Identify which cell holds the provided text, then report its (x, y) central coordinate. 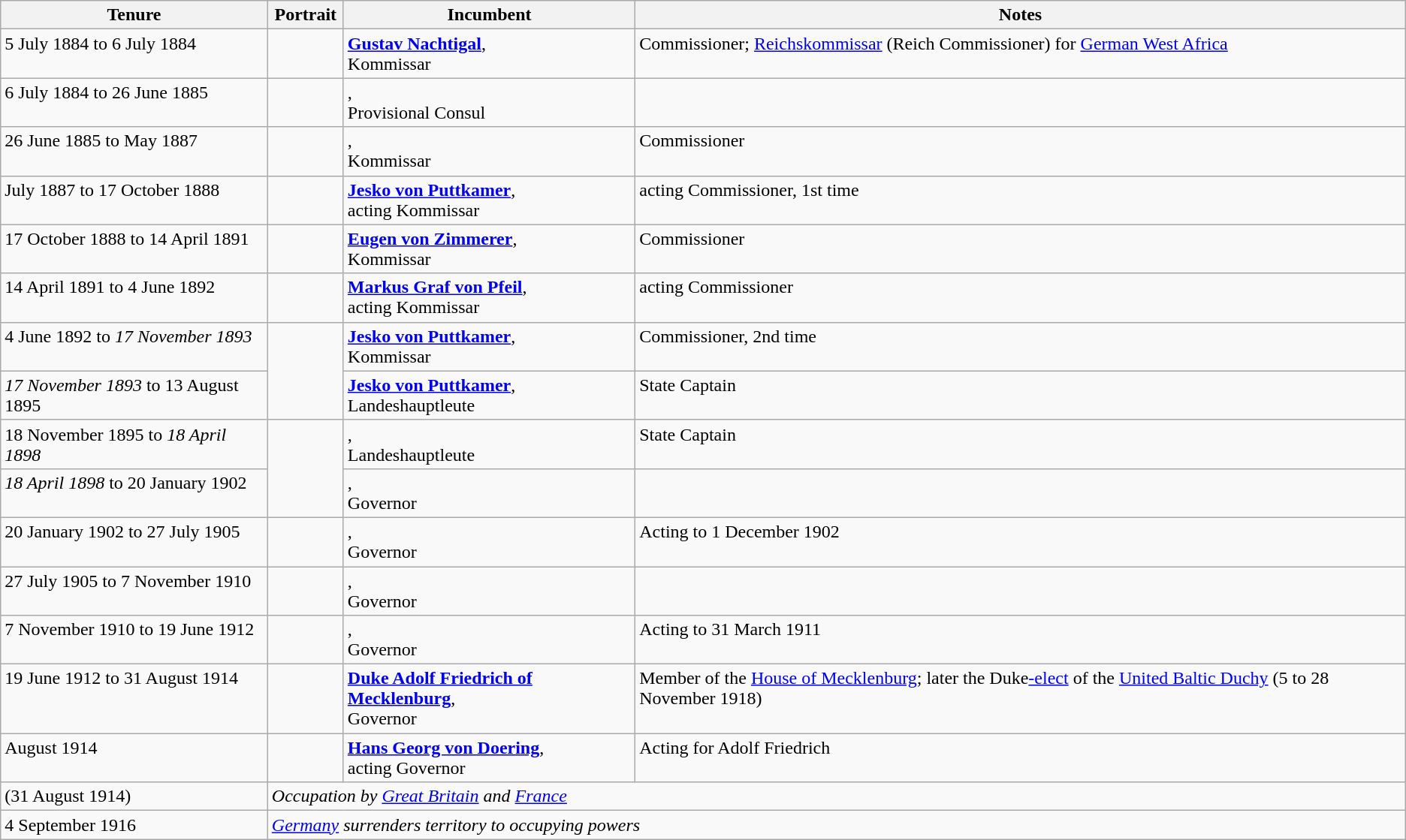
Portrait (305, 15)
19 June 1912 to 31 August 1914 (134, 699)
4 June 1892 to 17 November 1893 (134, 347)
Acting for Adolf Friedrich (1021, 758)
14 April 1891 to 4 June 1892 (134, 297)
Notes (1021, 15)
Jesko von Puttkamer, Landeshauptleute (489, 395)
18 April 1898 to 20 January 1902 (134, 492)
Germany surrenders territory to occupying powers (837, 825)
6 July 1884 to 26 June 1885 (134, 102)
Duke Adolf Friedrich of Mecklenburg, Governor (489, 699)
Acting to 1 December 1902 (1021, 542)
18 November 1895 to 18 April 1898 (134, 444)
Commissioner, 2nd time (1021, 347)
acting Commissioner (1021, 297)
(31 August 1914) (134, 796)
Member of the House of Mecklenburg; later the Duke-elect of the United Baltic Duchy (5 to 28 November 1918) (1021, 699)
July 1887 to 17 October 1888 (134, 200)
acting Commissioner, 1st time (1021, 200)
Commissioner; Reichskommissar (Reich Commissioner) for German West Africa (1021, 54)
17 October 1888 to 14 April 1891 (134, 249)
Jesko von Puttkamer, acting Kommissar (489, 200)
27 July 1905 to 7 November 1910 (134, 590)
17 November 1893 to 13 August 1895 (134, 395)
Hans Georg von Doering, acting Governor (489, 758)
Incumbent (489, 15)
Occupation by Great Britain and France (837, 796)
4 September 1916 (134, 825)
, Kommissar (489, 152)
7 November 1910 to 19 June 1912 (134, 640)
Eugen von Zimmerer, Kommissar (489, 249)
, Landeshauptleute (489, 444)
, Provisional Consul (489, 102)
August 1914 (134, 758)
Gustav Nachtigal, Kommissar (489, 54)
26 June 1885 to May 1887 (134, 152)
Jesko von Puttkamer, Kommissar (489, 347)
Markus Graf von Pfeil, acting Kommissar (489, 297)
5 July 1884 to 6 July 1884 (134, 54)
Tenure (134, 15)
20 January 1902 to 27 July 1905 (134, 542)
Acting to 31 March 1911 (1021, 640)
